Return the (X, Y) coordinate for the center point of the cell that contains the specified text.  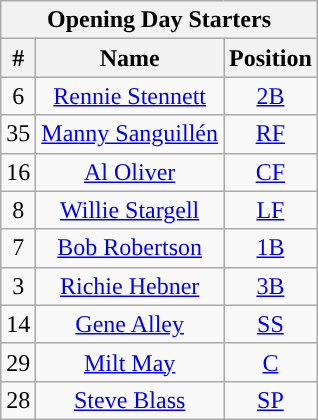
Willie Stargell (130, 210)
Bob Robertson (130, 248)
35 (18, 134)
Manny Sanguillén (130, 134)
Gene Alley (130, 324)
29 (18, 362)
Position (271, 58)
2B (271, 96)
Richie Hebner (130, 286)
Rennie Stennett (130, 96)
SP (271, 400)
3B (271, 286)
1B (271, 248)
CF (271, 172)
28 (18, 400)
8 (18, 210)
3 (18, 286)
LF (271, 210)
Milt May (130, 362)
Steve Blass (130, 400)
# (18, 58)
6 (18, 96)
Name (130, 58)
C (271, 362)
SS (271, 324)
16 (18, 172)
RF (271, 134)
7 (18, 248)
14 (18, 324)
Al Oliver (130, 172)
Opening Day Starters (160, 20)
